Output the [X, Y] coordinate of the center of the cell containing the given text.  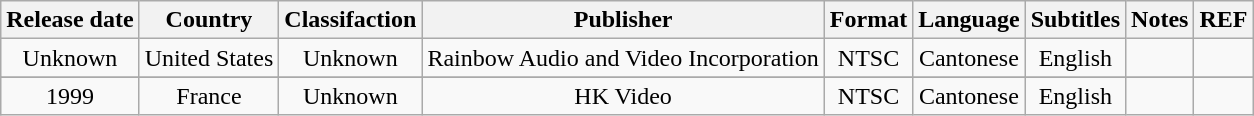
1999 [70, 96]
Publisher [623, 20]
Release date [70, 20]
Country [209, 20]
Subtitles [1075, 20]
HK Video [623, 96]
REF [1224, 20]
France [209, 96]
Classifaction [350, 20]
Rainbow Audio and Video Incorporation [623, 58]
Language [969, 20]
United States [209, 58]
Format [868, 20]
Notes [1160, 20]
